Pinpoint the cell where the given text exists, returning its [x, y] midpoint coordinate. 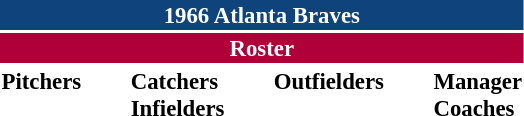
Roster [262, 48]
1966 Atlanta Braves [262, 15]
